Return (x, y) of the center of cell containing provided text 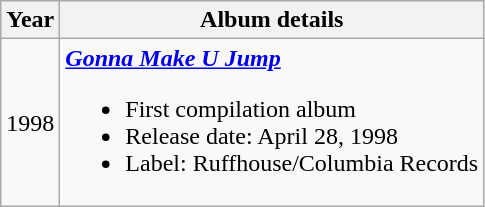
1998 (30, 122)
Album details (272, 20)
Year (30, 20)
Gonna Make U JumpFirst compilation albumRelease date: April 28, 1998Label: Ruffhouse/Columbia Records (272, 122)
